Provide the [X, Y] coordinate of the cell's center where the given text is located.  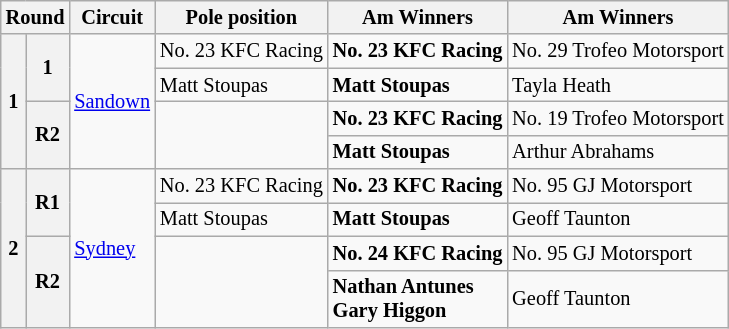
Pole position [242, 17]
Sydney [112, 248]
No. 29 Trofeo Motorsport [618, 51]
Sandown [112, 102]
Tayla Heath [618, 85]
R1 [48, 202]
Nathan Antunes Gary Higgon [418, 299]
2 [14, 248]
No. 19 Trofeo Motorsport [618, 118]
No. 24 KFC Racing [418, 253]
Round [36, 17]
Circuit [112, 17]
Arthur Abrahams [618, 152]
